For the text-containing cell, return its midpoint in (x, y) coordinate format. 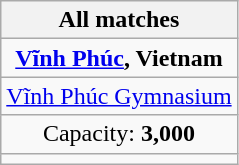
All matches (119, 20)
Capacity: 3,000 (119, 134)
Vĩnh Phúc Gymnasium (119, 96)
Vĩnh Phúc, Vietnam (119, 58)
